From the cell containing the given text, extract its center point as [x, y] coordinate. 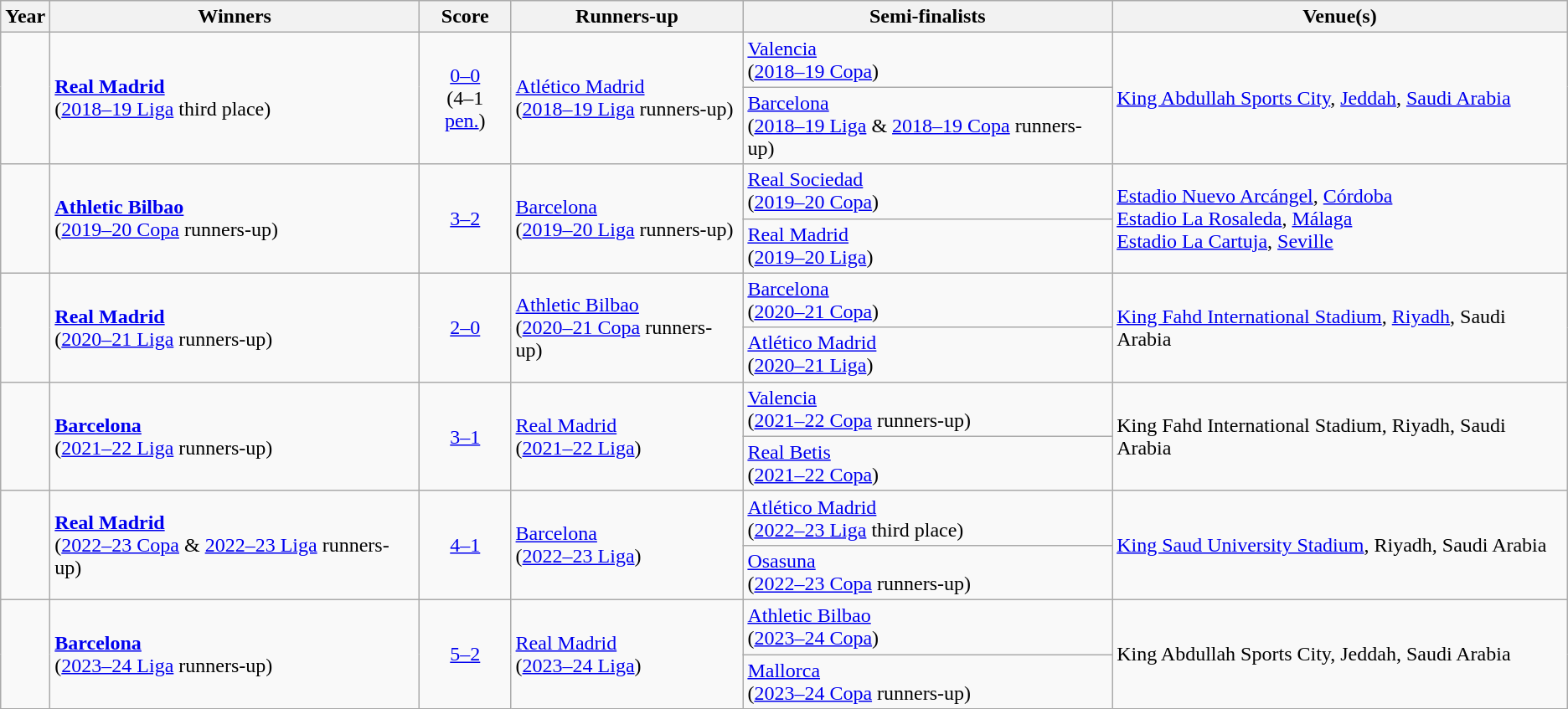
Athletic Bilbao(2020–21 Copa runners-up) [627, 327]
Venue(s) [1340, 17]
Barcelona(2019–20 Liga runners-up) [627, 218]
5–2 [466, 654]
Barcelona(2021–22 Liga runners-up) [235, 436]
Real Madrid(2021–22 Liga) [627, 436]
Semi-finalists [928, 17]
Score [466, 17]
Estadio Nuevo Arcángel, Córdoba Estadio La Rosaleda, Málaga Estadio La Cartuja, Seville [1340, 218]
Atlético Madrid(2018–19 Liga runners-up) [627, 99]
2–0 [466, 327]
King Saud University Stadium, Riyadh, Saudi Arabia [1340, 545]
Real Madrid(2018–19 Liga third place) [235, 99]
Osasuna(2022–23 Copa runners-up) [928, 573]
Barcelona(2022–23 Liga) [627, 545]
Real Madrid(2022–23 Copa & 2022–23 Liga runners-up) [235, 545]
3–2 [466, 218]
Real Sociedad(2019–20 Copa) [928, 191]
Winners [235, 17]
Runners-up [627, 17]
Year [25, 17]
Barcelona(2018–19 Liga & 2018–19 Copa runners-up) [928, 126]
3–1 [466, 436]
Real Madrid(2023–24 Liga) [627, 654]
Athletic Bilbao(2023–24 Copa) [928, 626]
Real Madrid(2019–20 Liga) [928, 246]
Real Madrid(2020–21 Liga runners-up) [235, 327]
4–1 [466, 545]
Barcelona(2020–21 Copa) [928, 300]
Atlético Madrid(2022–23 Liga third place) [928, 517]
Valencia(2021–22 Copa runners-up) [928, 408]
0–0 (4–1 pen.) [466, 99]
Barcelona(2023–24 Liga runners-up) [235, 654]
Atlético Madrid(2020–21 Liga) [928, 355]
Real Betis(2021–22 Copa) [928, 464]
Mallorca(2023–24 Copa runners-up) [928, 681]
Valencia(2018–19 Copa) [928, 60]
Athletic Bilbao(2019–20 Copa runners-up) [235, 218]
